Return the [x, y] coordinate for the center point of the cell that contains the specified text.  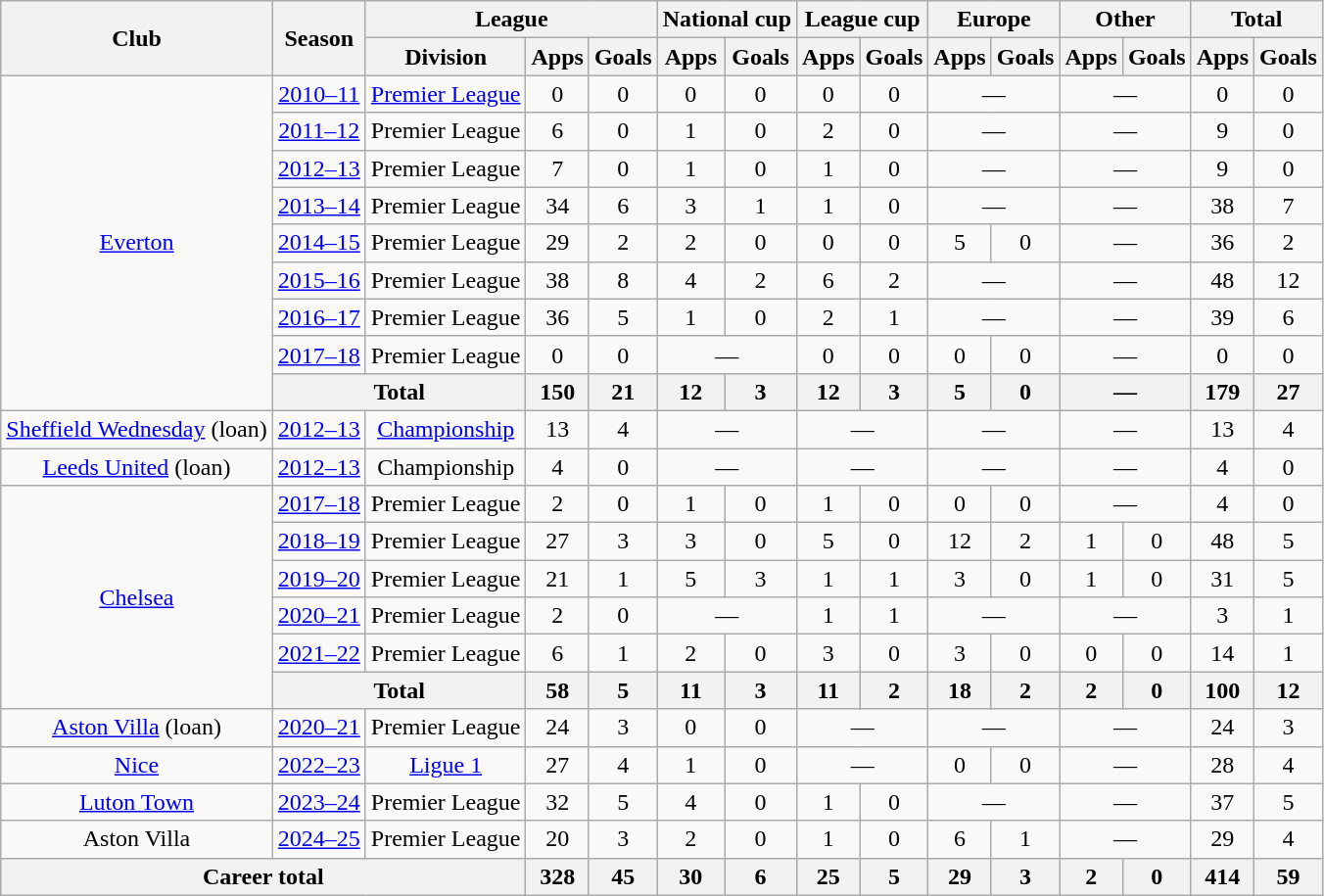
32 [557, 802]
2019–20 [319, 579]
39 [1222, 317]
2023–24 [319, 802]
414 [1222, 876]
Everton [137, 243]
Ligue 1 [446, 765]
2018–19 [319, 542]
2016–17 [319, 317]
Aston Villa [137, 839]
28 [1222, 765]
2011–12 [319, 131]
58 [557, 690]
Division [446, 57]
18 [960, 690]
Nice [137, 765]
Other [1125, 20]
2013–14 [319, 206]
59 [1289, 876]
25 [828, 876]
League [511, 20]
Club [137, 38]
2014–15 [319, 243]
30 [690, 876]
150 [557, 392]
8 [623, 280]
Chelsea [137, 597]
20 [557, 839]
League cup [863, 20]
Luton Town [137, 802]
2022–23 [319, 765]
2021–22 [319, 653]
Europe [994, 20]
14 [1222, 653]
2015–16 [319, 280]
National cup [727, 20]
45 [623, 876]
Sheffield Wednesday (loan) [137, 429]
328 [557, 876]
100 [1222, 690]
2010–11 [319, 94]
Season [319, 38]
2024–25 [319, 839]
Leeds United (loan) [137, 467]
31 [1222, 579]
Aston Villa (loan) [137, 728]
Career total [263, 876]
37 [1222, 802]
34 [557, 206]
179 [1222, 392]
